Determine the [X, Y] coordinate at the center of the cell enclosing the given text.  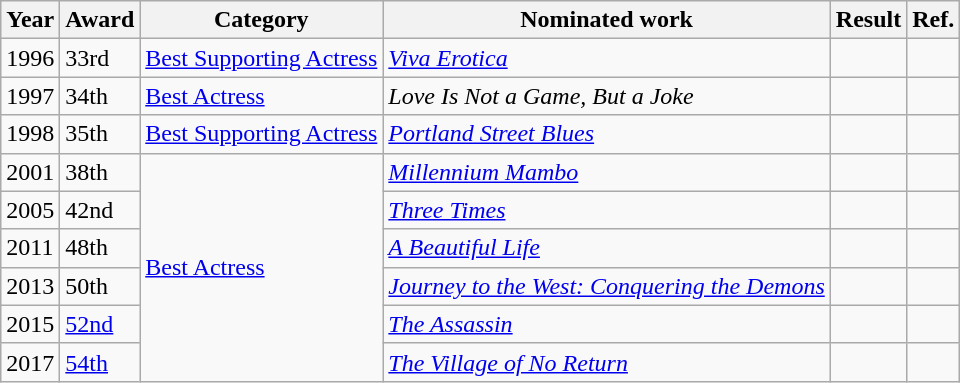
Award [100, 20]
38th [100, 172]
Portland Street Blues [606, 134]
Result [868, 20]
52nd [100, 324]
Nominated work [606, 20]
1997 [30, 96]
1996 [30, 58]
2017 [30, 362]
48th [100, 248]
42nd [100, 210]
A Beautiful Life [606, 248]
35th [100, 134]
2001 [30, 172]
2013 [30, 286]
Love Is Not a Game, But a Joke [606, 96]
The Village of No Return [606, 362]
Year [30, 20]
34th [100, 96]
Ref. [934, 20]
Viva Erotica [606, 58]
The Assassin [606, 324]
2015 [30, 324]
Millennium Mambo [606, 172]
Three Times [606, 210]
33rd [100, 58]
2011 [30, 248]
Journey to the West: Conquering the Demons [606, 286]
2005 [30, 210]
54th [100, 362]
1998 [30, 134]
50th [100, 286]
Category [262, 20]
